Extract the (X, Y) coordinate from the center of the cell holding the provided text.  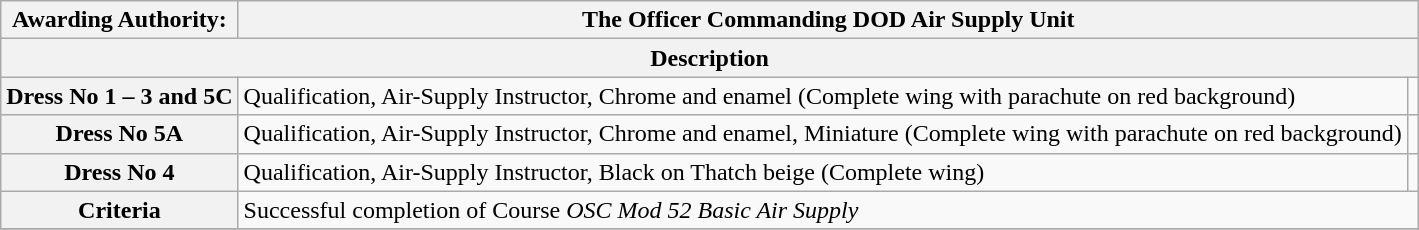
The Officer Commanding DOD Air Supply Unit (828, 20)
Dress No 1 – 3 and 5C (120, 96)
Qualification, Air-Supply Instructor, Black on Thatch beige (Complete wing) (822, 172)
Qualification, Air-Supply Instructor, Chrome and enamel (Complete wing with parachute on red background) (822, 96)
Dress No 5A (120, 134)
Awarding Authority: (120, 20)
Description (710, 58)
Qualification, Air-Supply Instructor, Chrome and enamel, Miniature (Complete wing with parachute on red background) (822, 134)
Dress No 4 (120, 172)
Successful completion of Course OSC Mod 52 Basic Air Supply (828, 210)
Criteria (120, 210)
